Return [x, y] of the center of cell containing provided text 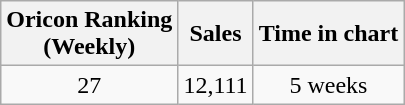
Sales [216, 34]
Oricon Ranking(Weekly) [90, 34]
Time in chart [328, 34]
5 weeks [328, 85]
12,111 [216, 85]
27 [90, 85]
